For the text-containing cell, return its midpoint in [X, Y] coordinate format. 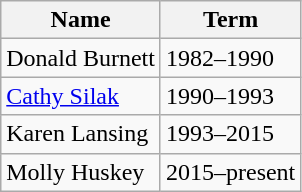
1993–2015 [230, 134]
Term [230, 20]
Molly Huskey [81, 172]
Cathy Silak [81, 96]
1982–1990 [230, 58]
Name [81, 20]
Donald Burnett [81, 58]
Karen Lansing [81, 134]
1990–1993 [230, 96]
2015–present [230, 172]
